From the cell containing the given text, extract its center point as (x, y) coordinate. 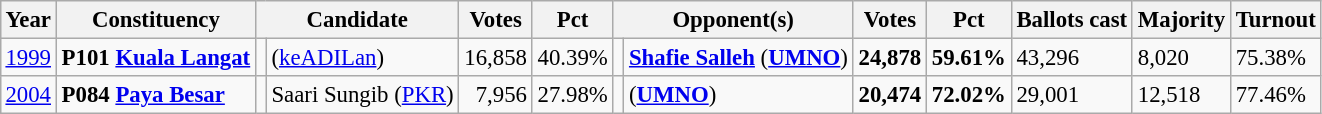
72.02% (968, 95)
75.38% (1276, 57)
29,001 (1072, 95)
Majority (1181, 20)
1999 (28, 57)
(keADILan) (362, 57)
12,518 (1181, 95)
Saari Sungib (PKR) (362, 95)
20,474 (890, 95)
24,878 (890, 57)
7,956 (496, 95)
P101 Kuala Langat (156, 57)
Year (28, 20)
16,858 (496, 57)
Constituency (156, 20)
8,020 (1181, 57)
Turnout (1276, 20)
Ballots cast (1072, 20)
Shafie Salleh (UMNO) (739, 57)
40.39% (572, 57)
43,296 (1072, 57)
27.98% (572, 95)
P084 Paya Besar (156, 95)
Candidate (358, 20)
(UMNO) (739, 95)
Opponent(s) (733, 20)
59.61% (968, 57)
77.46% (1276, 95)
2004 (28, 95)
